Search for the cell housing the specified text and yield its (x, y) center coordinate. 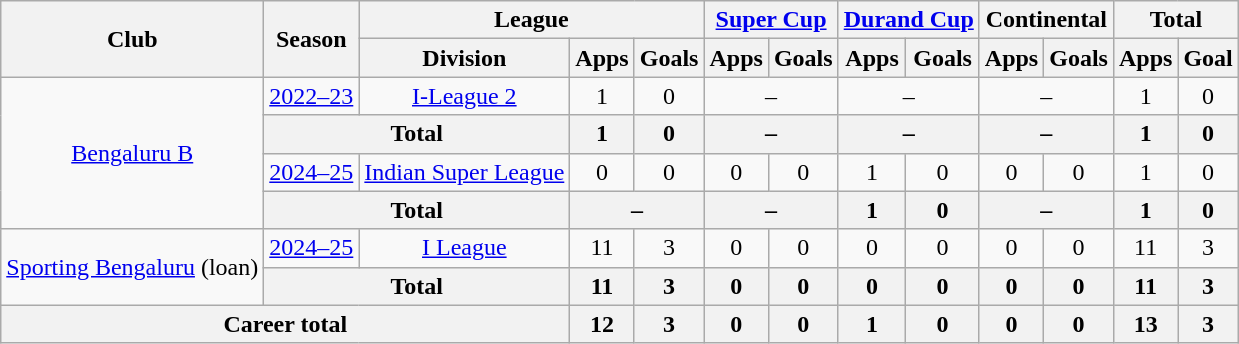
12 (602, 324)
Sporting Bengaluru (loan) (132, 267)
I League (464, 248)
Indian Super League (464, 172)
League (532, 20)
Career total (286, 324)
Division (464, 58)
Continental (1046, 20)
Bengaluru B (132, 153)
13 (1145, 324)
Durand Cup (908, 20)
2022–23 (312, 96)
Club (132, 39)
Goal (1208, 58)
I-League 2 (464, 96)
Super Cup (771, 20)
Season (312, 39)
